Search for the cell housing the specified text and yield its (x, y) center coordinate. 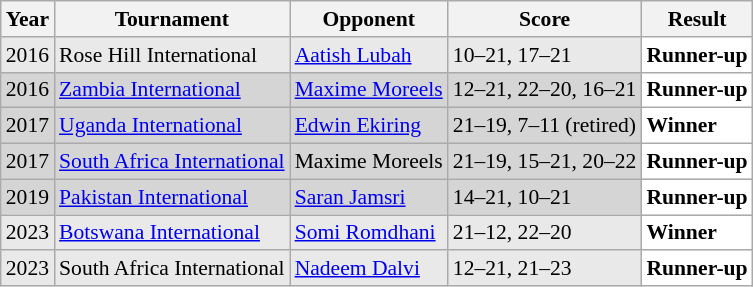
Aatish Lubah (369, 55)
Tournament (172, 19)
Somi Romdhani (369, 233)
14–21, 10–21 (545, 197)
Opponent (369, 19)
12–21, 21–23 (545, 269)
Saran Jamsri (369, 197)
12–21, 22–20, 16–21 (545, 90)
Zambia International (172, 90)
Rose Hill International (172, 55)
Pakistan International (172, 197)
21–12, 22–20 (545, 233)
21–19, 7–11 (retired) (545, 126)
10–21, 17–21 (545, 55)
Uganda International (172, 126)
2019 (28, 197)
Result (696, 19)
Botswana International (172, 233)
Score (545, 19)
Nadeem Dalvi (369, 269)
21–19, 15–21, 20–22 (545, 162)
Year (28, 19)
Edwin Ekiring (369, 126)
